Return [X, Y] of the center of cell containing provided text 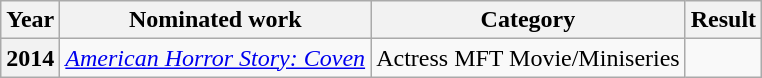
Result [723, 20]
American Horror Story: Coven [216, 58]
Nominated work [216, 20]
Category [528, 20]
Actress MFT Movie/Miniseries [528, 58]
2014 [30, 58]
Year [30, 20]
